Pinpoint the cell where the given text exists, returning its (X, Y) midpoint coordinate. 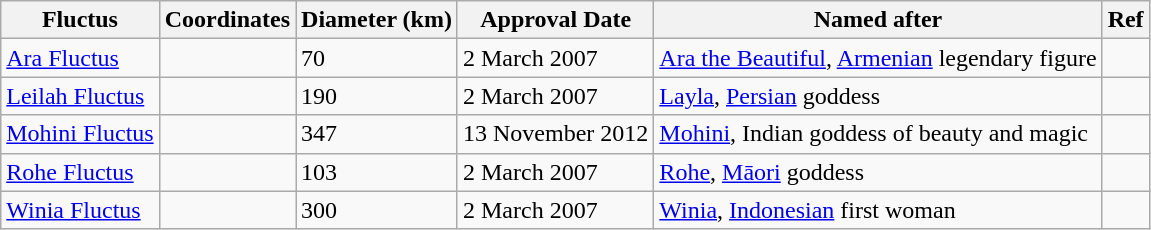
Ref (1126, 20)
Mohini, Indian goddess of beauty and magic (878, 134)
103 (377, 172)
Ara Fluctus (80, 58)
Winia, Indonesian first woman (878, 210)
Ara the Beautiful, Armenian legendary figure (878, 58)
13 November 2012 (555, 134)
Rohe, Māori goddess (878, 172)
Fluctus (80, 20)
Coordinates (227, 20)
Layla, Persian goddess (878, 96)
300 (377, 210)
190 (377, 96)
Leilah Fluctus (80, 96)
Rohe Fluctus (80, 172)
Winia Fluctus (80, 210)
Diameter (km) (377, 20)
70 (377, 58)
347 (377, 134)
Named after (878, 20)
Approval Date (555, 20)
Mohini Fluctus (80, 134)
